Pinpoint the cell where the given text exists, returning its (x, y) midpoint coordinate. 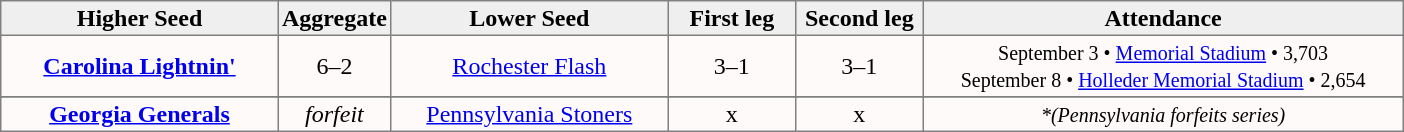
Second leg (860, 18)
Pennsylvania Stoners (530, 114)
Lower Seed (530, 18)
Rochester Flash (530, 66)
forfeit (334, 114)
First leg (732, 18)
Carolina Lightnin' (140, 66)
*(Pennsylvania forfeits series) (1163, 114)
6–2 (334, 66)
Higher Seed (140, 18)
Georgia Generals (140, 114)
Attendance (1163, 18)
Aggregate (334, 18)
September 3 • Memorial Stadium • 3,703September 8 • Holleder Memorial Stadium • 2,654 (1163, 66)
